Output the [X, Y] coordinate of the center of the cell containing the given text.  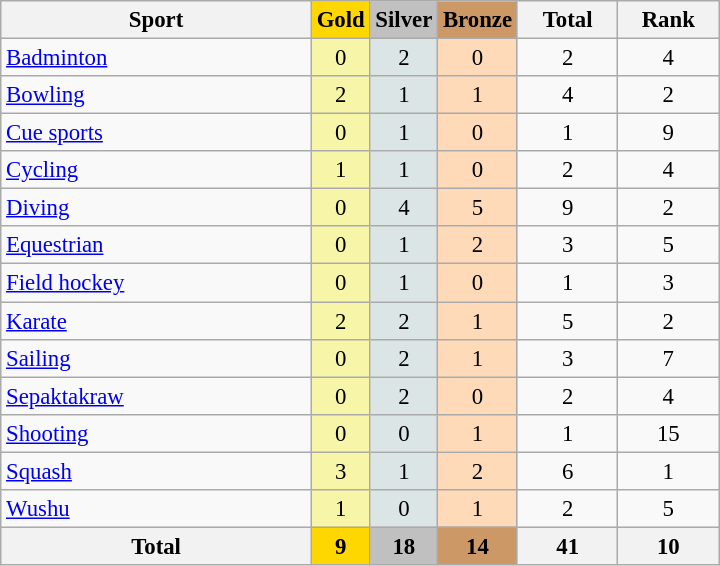
Squash [156, 471]
7 [668, 358]
Gold [340, 20]
Sailing [156, 358]
Diving [156, 208]
Field hockey [156, 283]
Badminton [156, 58]
Wushu [156, 509]
Karate [156, 321]
Bronze [478, 20]
6 [568, 471]
15 [668, 433]
10 [668, 546]
Sport [156, 20]
Bowling [156, 95]
18 [404, 546]
Sepaktakraw [156, 396]
41 [568, 546]
Cycling [156, 170]
Equestrian [156, 245]
Cue sports [156, 133]
Rank [668, 20]
Shooting [156, 433]
14 [478, 546]
Silver [404, 20]
